Output the (X, Y) coordinate of the center of the cell containing the given text.  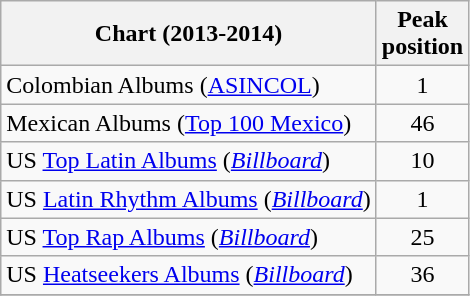
10 (422, 161)
Chart (2013-2014) (189, 34)
25 (422, 237)
US Latin Rhythm Albums (Billboard) (189, 199)
US Heatseekers Albums (Billboard) (189, 275)
US Top Rap Albums (Billboard) (189, 237)
Colombian Albums (ASINCOL) (189, 85)
Peakposition (422, 34)
US Top Latin Albums (Billboard) (189, 161)
36 (422, 275)
46 (422, 123)
Mexican Albums (Top 100 Mexico) (189, 123)
